Extract the (x, y) coordinate from the center of the cell holding the provided text.  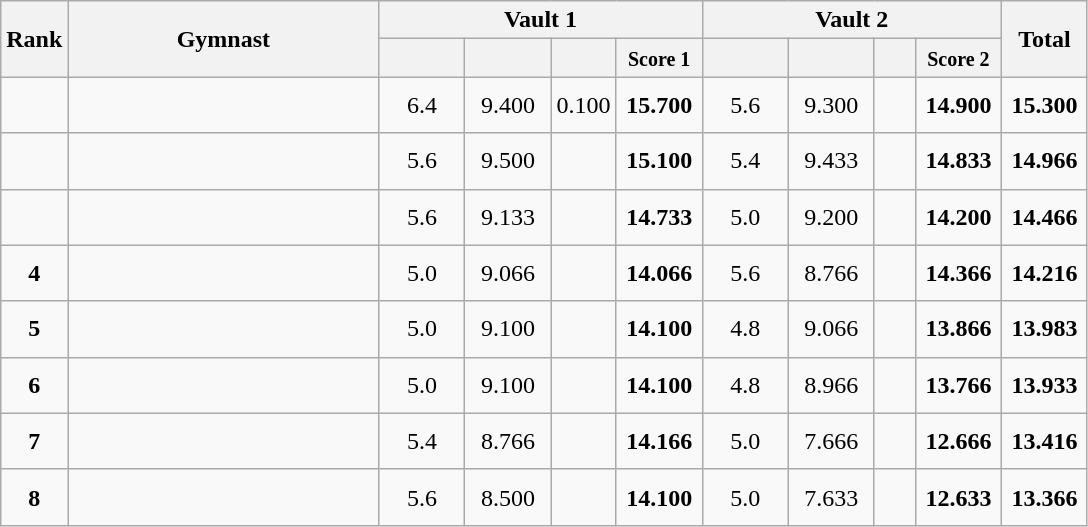
7 (34, 441)
13.766 (958, 385)
7.666 (831, 441)
8 (34, 497)
8.500 (508, 497)
6.4 (422, 105)
7.633 (831, 497)
13.866 (958, 329)
Score 2 (958, 58)
13.416 (1044, 441)
4 (34, 273)
Total (1044, 39)
9.400 (508, 105)
15.100 (659, 161)
14.966 (1044, 161)
9.133 (508, 217)
Gymnast (224, 39)
14.466 (1044, 217)
12.633 (958, 497)
13.983 (1044, 329)
12.666 (958, 441)
14.066 (659, 273)
13.366 (1044, 497)
0.100 (584, 105)
15.700 (659, 105)
9.433 (831, 161)
13.933 (1044, 385)
6 (34, 385)
9.300 (831, 105)
14.166 (659, 441)
9.200 (831, 217)
8.966 (831, 385)
Vault 1 (540, 20)
Vault 2 (852, 20)
Rank (34, 39)
14.833 (958, 161)
9.500 (508, 161)
14.900 (958, 105)
15.300 (1044, 105)
14.733 (659, 217)
14.216 (1044, 273)
14.200 (958, 217)
14.366 (958, 273)
5 (34, 329)
Score 1 (659, 58)
